Scan for the cell matching the given text and deliver its (x, y) coordinate at center. 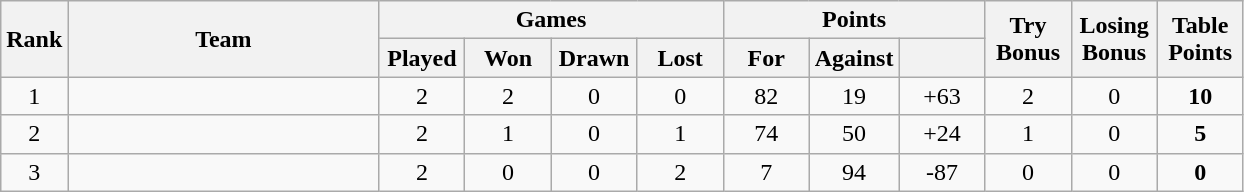
For (766, 58)
Team (224, 39)
50 (854, 134)
3 (34, 172)
Table Points (1200, 39)
Drawn (594, 58)
+63 (942, 96)
Against (854, 58)
Points (854, 20)
Rank (34, 39)
Won (508, 58)
Played (422, 58)
10 (1200, 96)
Losing Bonus (1114, 39)
7 (766, 172)
19 (854, 96)
5 (1200, 134)
+24 (942, 134)
Games (551, 20)
-87 (942, 172)
74 (766, 134)
94 (854, 172)
82 (766, 96)
Try Bonus (1028, 39)
Lost (680, 58)
